Extract the (x, y) coordinate from the center of the cell holding the provided text.  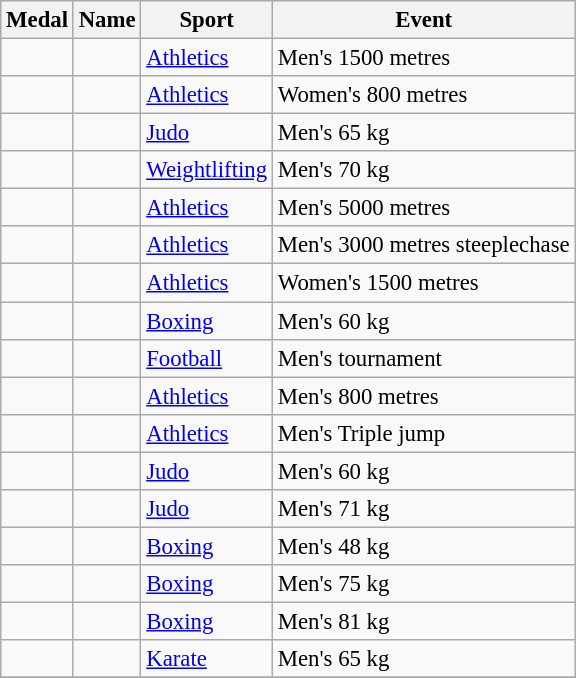
Men's 5000 metres (424, 208)
Women's 1500 metres (424, 283)
Men's Triple jump (424, 433)
Men's 81 kg (424, 621)
Medal (38, 20)
Men's 75 kg (424, 584)
Men's 70 kg (424, 170)
Women's 800 metres (424, 95)
Men's tournament (424, 358)
Men's 71 kg (424, 509)
Sport (207, 20)
Weightlifting (207, 170)
Men's 1500 metres (424, 58)
Event (424, 20)
Football (207, 358)
Men's 3000 metres steeplechase (424, 245)
Name (107, 20)
Karate (207, 659)
Men's 800 metres (424, 396)
Men's 48 kg (424, 546)
